From the cell containing the given text, extract its center point as [X, Y] coordinate. 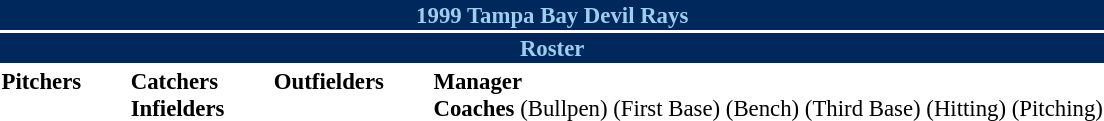
Roster [552, 48]
1999 Tampa Bay Devil Rays [552, 15]
